Search for the cell housing the specified text and yield its (x, y) center coordinate. 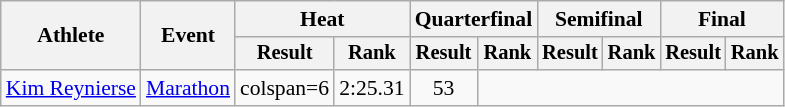
Marathon (188, 88)
Final (722, 19)
Semifinal (598, 19)
Athlete (71, 36)
Event (188, 36)
Heat (322, 19)
Kim Reynierse (71, 88)
colspan=6 (284, 88)
53 (444, 88)
Quarterfinal (474, 19)
2:25.31 (372, 88)
